Search for the cell housing the specified text and yield its (x, y) center coordinate. 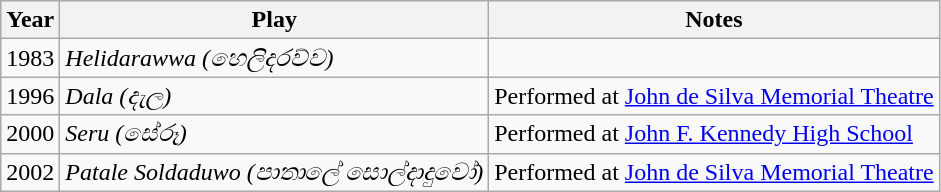
Dala (දැල) (274, 96)
2000 (30, 134)
Performed at John F. Kennedy High School (714, 134)
Patale Soldaduwo (පාතාලේ සොල්දාදුවෝ) (274, 172)
Helidarawwa (හෙලිදරව්ව) (274, 58)
1996 (30, 96)
Notes (714, 20)
2002 (30, 172)
Year (30, 20)
1983 (30, 58)
Seru (සේරූ) (274, 134)
Play (274, 20)
